Determine the [X, Y] coordinate at the center of the cell enclosing the given text.  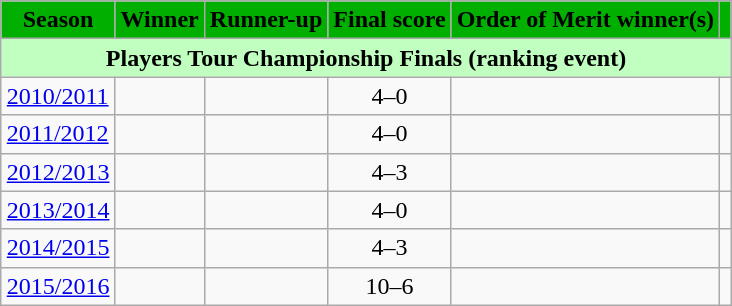
2011/2012 [58, 134]
Order of Merit winner(s) [586, 20]
Winner [160, 20]
2013/2014 [58, 210]
2014/2015 [58, 248]
Players Tour Championship Finals (ranking event) [366, 58]
Final score [390, 20]
2010/2011 [58, 96]
2015/2016 [58, 286]
10–6 [390, 286]
Runner-up [266, 20]
2012/2013 [58, 172]
Season [58, 20]
